Find where the given text appears and provide that cell's center as [X, Y] coordinate. 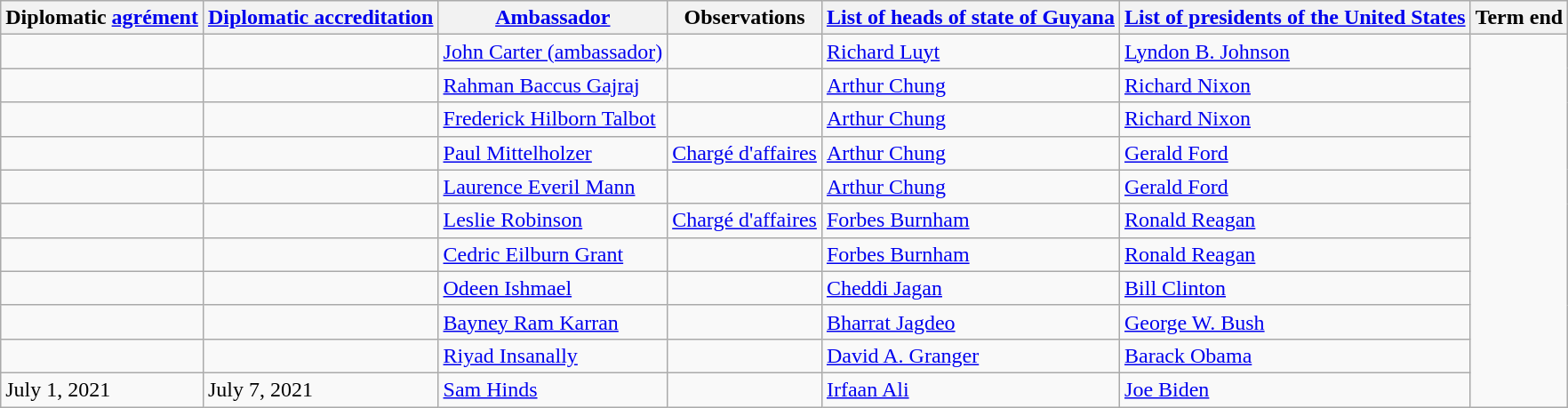
Leslie Robinson [553, 220]
Rahman Baccus Gajraj [553, 85]
Observations [745, 18]
Diplomatic agrément [102, 18]
Sam Hinds [553, 389]
Bayney Ram Karran [553, 322]
Lyndon B. Johnson [1296, 52]
Frederick Hilborn Talbot [553, 119]
Cedric Eilburn Grant [553, 254]
Paul Mittelholzer [553, 153]
List of presidents of the United States [1296, 18]
Diplomatic accreditation [320, 18]
Bharrat Jagdeo [971, 322]
George W. Bush [1296, 322]
Joe Biden [1296, 389]
Riyad Insanally [553, 356]
Laurence Everil Mann [553, 187]
Bill Clinton [1296, 288]
Cheddi Jagan [971, 288]
List of heads of state of Guyana [971, 18]
Richard Luyt [971, 52]
July 1, 2021 [102, 389]
Irfaan Ali [971, 389]
Term end [1519, 18]
Odeen Ishmael [553, 288]
Ambassador [553, 18]
Barack Obama [1296, 356]
David A. Granger [971, 356]
John Carter (ambassador) [553, 52]
July 7, 2021 [320, 389]
